Pinpoint the cell where the given text exists, returning its (x, y) midpoint coordinate. 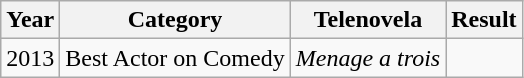
Menage a trois (368, 58)
2013 (30, 58)
Telenovela (368, 20)
Category (175, 20)
Result (484, 20)
Year (30, 20)
Best Actor on Comedy (175, 58)
